Determine the [X, Y] coordinate at the center of the cell enclosing the given text.  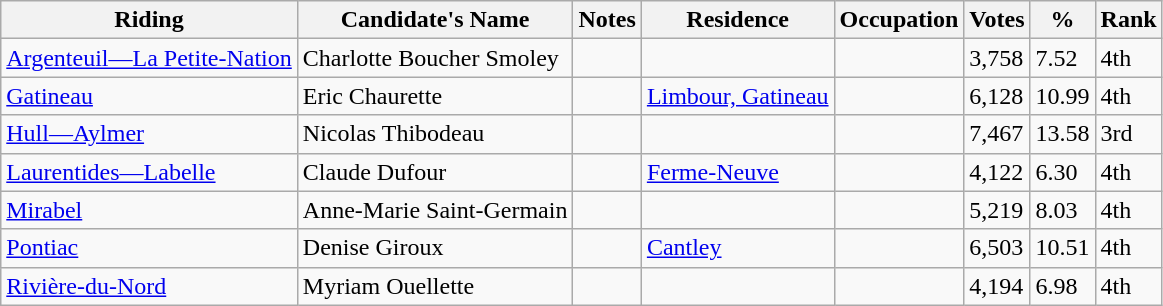
7,467 [997, 134]
Residence [738, 20]
Candidate's Name [435, 20]
Riding [150, 20]
Rivière-du-Nord [150, 286]
Gatineau [150, 96]
Mirabel [150, 210]
10.99 [1062, 96]
Notes [607, 20]
Charlotte Boucher Smoley [435, 58]
6,128 [997, 96]
5,219 [997, 210]
Limbour, Gatineau [738, 96]
Votes [997, 20]
13.58 [1062, 134]
Pontiac [150, 248]
Ferme-Neuve [738, 172]
Claude Dufour [435, 172]
Myriam Ouellette [435, 286]
Eric Chaurette [435, 96]
6,503 [997, 248]
Rank [1128, 20]
Cantley [738, 248]
3,758 [997, 58]
8.03 [1062, 210]
Occupation [899, 20]
7.52 [1062, 58]
Anne-Marie Saint-Germain [435, 210]
Hull—Aylmer [150, 134]
Argenteuil—La Petite-Nation [150, 58]
Laurentides—Labelle [150, 172]
Nicolas Thibodeau [435, 134]
6.98 [1062, 286]
4,194 [997, 286]
10.51 [1062, 248]
4,122 [997, 172]
Denise Giroux [435, 248]
% [1062, 20]
6.30 [1062, 172]
3rd [1128, 134]
